For the text-containing cell, return its midpoint in (x, y) coordinate format. 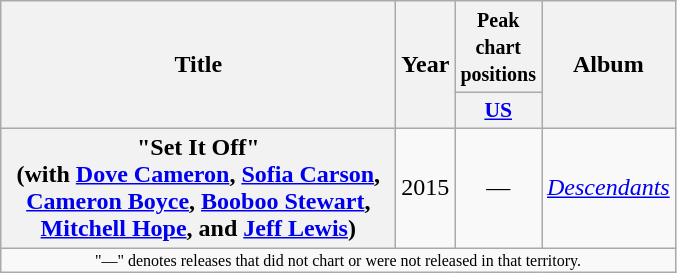
Descendants (609, 188)
US (498, 111)
"—" denotes releases that did not chart or were not released in that territory. (338, 260)
2015 (426, 188)
— (498, 188)
Title (198, 65)
"Set It Off"(with Dove Cameron, Sofia Carson, Cameron Boyce, Booboo Stewart, Mitchell Hope, and Jeff Lewis) (198, 188)
Peakchartpositions (498, 47)
Year (426, 65)
Album (609, 65)
